Pinpoint the cell where the given text exists, returning its [X, Y] midpoint coordinate. 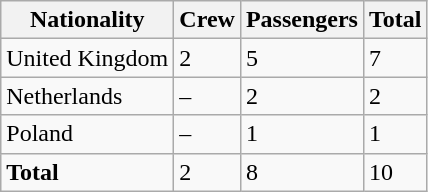
United Kingdom [88, 58]
Crew [208, 20]
Poland [88, 134]
8 [302, 172]
Netherlands [88, 96]
7 [395, 58]
10 [395, 172]
Passengers [302, 20]
5 [302, 58]
Nationality [88, 20]
